Detect which cell encompasses the target text, then output its (x, y) center coordinate. 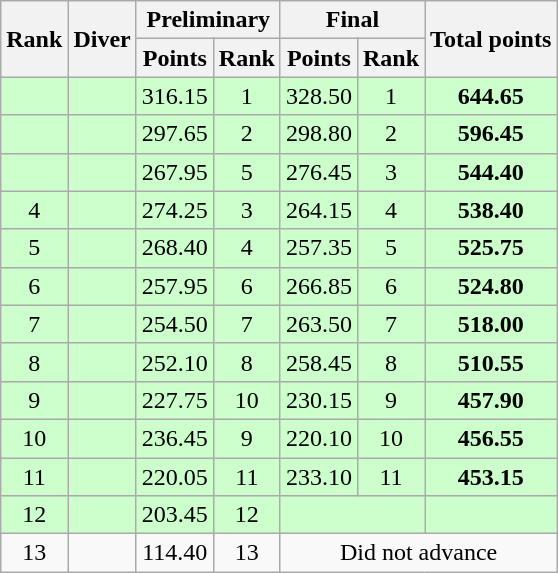
274.25 (174, 210)
453.15 (491, 477)
Diver (102, 39)
252.10 (174, 362)
518.00 (491, 324)
596.45 (491, 134)
Did not advance (418, 553)
Preliminary (208, 20)
268.40 (174, 248)
297.65 (174, 134)
227.75 (174, 400)
276.45 (318, 172)
524.80 (491, 286)
267.95 (174, 172)
457.90 (491, 400)
Total points (491, 39)
644.65 (491, 96)
263.50 (318, 324)
230.15 (318, 400)
220.05 (174, 477)
254.50 (174, 324)
264.15 (318, 210)
203.45 (174, 515)
257.95 (174, 286)
266.85 (318, 286)
258.45 (318, 362)
220.10 (318, 438)
Final (352, 20)
236.45 (174, 438)
456.55 (491, 438)
233.10 (318, 477)
298.80 (318, 134)
525.75 (491, 248)
328.50 (318, 96)
257.35 (318, 248)
538.40 (491, 210)
510.55 (491, 362)
114.40 (174, 553)
544.40 (491, 172)
316.15 (174, 96)
